From the cell containing the given text, extract its center point as (X, Y) coordinate. 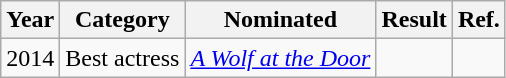
Best actress (122, 58)
2014 (30, 58)
Ref. (478, 20)
A Wolf at the Door (280, 58)
Year (30, 20)
Nominated (280, 20)
Result (414, 20)
Category (122, 20)
